Return the (X, Y) coordinate for the center point of the cell that contains the specified text.  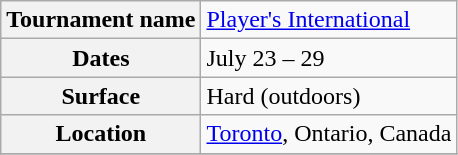
Surface (101, 96)
Hard (outdoors) (329, 96)
Location (101, 134)
July 23 – 29 (329, 58)
Dates (101, 58)
Tournament name (101, 20)
Player's International (329, 20)
Toronto, Ontario, Canada (329, 134)
